Locate the cell with the specified text and output its [X, Y] center coordinate. 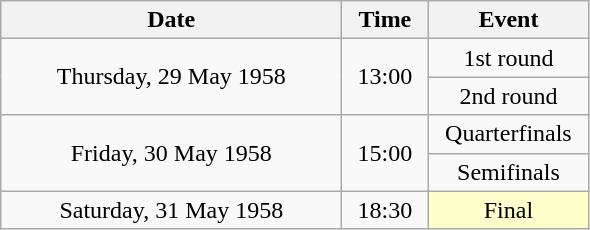
13:00 [385, 77]
Final [508, 210]
Saturday, 31 May 1958 [172, 210]
1st round [508, 58]
Time [385, 20]
Friday, 30 May 1958 [172, 153]
18:30 [385, 210]
Date [172, 20]
Thursday, 29 May 1958 [172, 77]
Semifinals [508, 172]
2nd round [508, 96]
Quarterfinals [508, 134]
Event [508, 20]
15:00 [385, 153]
